For the text-containing cell, return its midpoint in [x, y] coordinate format. 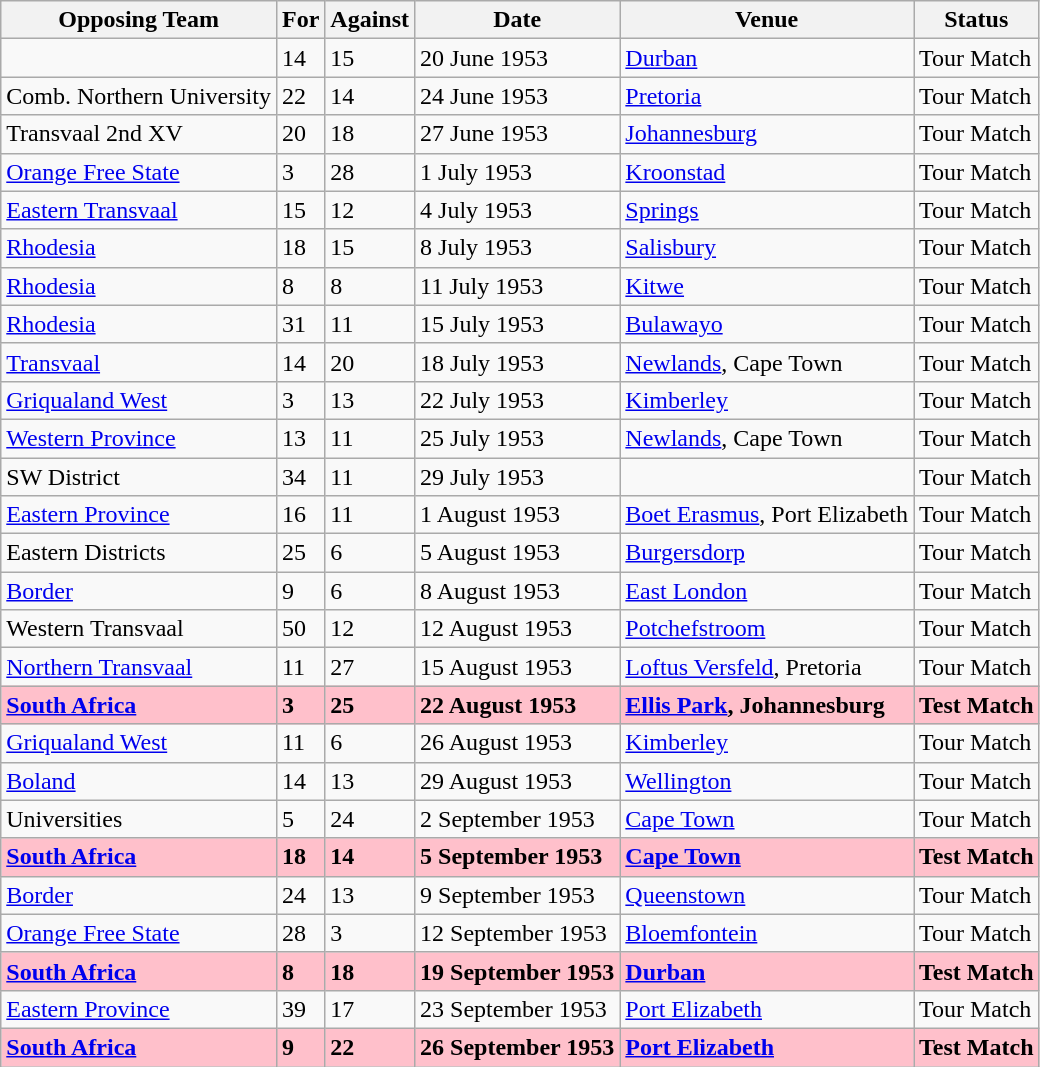
Opposing Team [139, 20]
12 August 1953 [518, 629]
27 [370, 667]
Johannesburg [767, 134]
Date [518, 20]
Queenstown [767, 895]
Venue [767, 20]
Bloemfontein [767, 933]
Transvaal 2nd XV [139, 134]
39 [300, 1009]
Comb. Northern University [139, 96]
23 September 1953 [518, 1009]
Northern Transvaal [139, 667]
2 September 1953 [518, 819]
Salisbury [767, 248]
Universities [139, 819]
24 June 1953 [518, 96]
Western Province [139, 438]
East London [767, 591]
50 [300, 629]
22 July 1953 [518, 400]
SW District [139, 477]
Kroonstad [767, 172]
Eastern Transvaal [139, 210]
Ellis Park, Johannesburg [767, 705]
Pretoria [767, 96]
Wellington [767, 781]
1 August 1953 [518, 515]
12 September 1953 [518, 933]
For [300, 20]
Eastern Districts [139, 553]
4 July 1953 [518, 210]
29 August 1953 [518, 781]
15 July 1953 [518, 324]
Status [977, 20]
Boland [139, 781]
20 June 1953 [518, 58]
26 September 1953 [518, 1047]
5 September 1953 [518, 857]
17 [370, 1009]
Kitwe [767, 286]
8 July 1953 [518, 248]
11 July 1953 [518, 286]
1 July 1953 [518, 172]
15 August 1953 [518, 667]
26 August 1953 [518, 743]
18 July 1953 [518, 362]
Loftus Versfeld, Pretoria [767, 667]
Burgersdorp [767, 553]
25 July 1953 [518, 438]
9 September 1953 [518, 895]
5 August 1953 [518, 553]
5 [300, 819]
16 [300, 515]
Bulawayo [767, 324]
Potchefstroom [767, 629]
29 July 1953 [518, 477]
22 August 1953 [518, 705]
31 [300, 324]
19 September 1953 [518, 971]
27 June 1953 [518, 134]
34 [300, 477]
Western Transvaal [139, 629]
8 August 1953 [518, 591]
Boet Erasmus, Port Elizabeth [767, 515]
Springs [767, 210]
Transvaal [139, 362]
Against [370, 20]
